Provide the [x, y] coordinate of the cell's center where the given text is located.  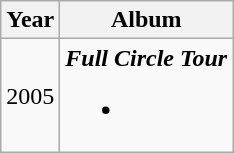
Album [146, 20]
Year [30, 20]
Full Circle Tour [146, 96]
2005 [30, 96]
